Identify which cell holds the provided text, then report its (X, Y) central coordinate. 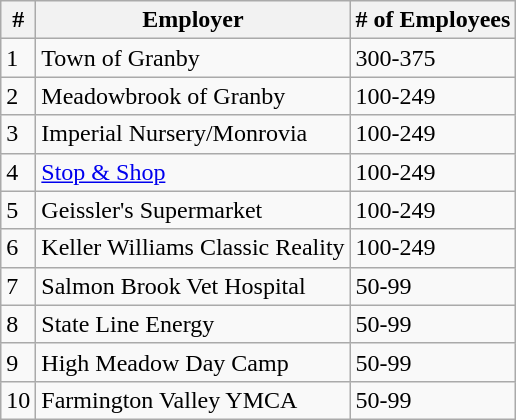
Imperial Nursery/Monrovia (193, 134)
10 (18, 400)
High Meadow Day Camp (193, 362)
# of Employees (433, 20)
8 (18, 324)
3 (18, 134)
7 (18, 286)
Town of Granby (193, 58)
9 (18, 362)
300-375 (433, 58)
6 (18, 248)
Geissler's Supermarket (193, 210)
Keller Williams Classic Reality (193, 248)
Stop & Shop (193, 172)
State Line Energy (193, 324)
Farmington Valley YMCA (193, 400)
Employer (193, 20)
2 (18, 96)
Salmon Brook Vet Hospital (193, 286)
1 (18, 58)
5 (18, 210)
# (18, 20)
4 (18, 172)
Meadowbrook of Granby (193, 96)
